For the text-containing cell, return its midpoint in (x, y) coordinate format. 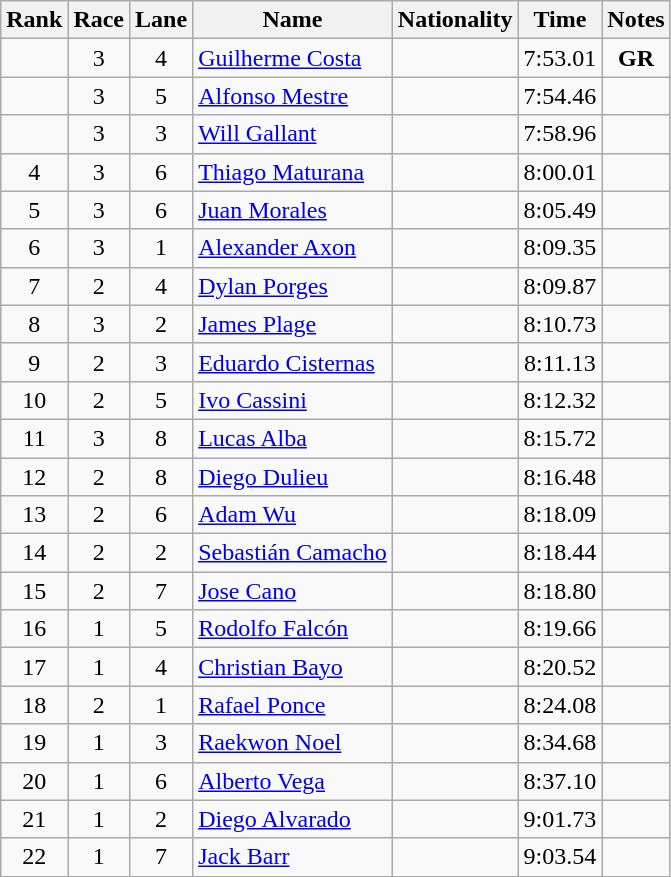
8:10.73 (560, 324)
8:09.35 (560, 248)
Alexander Axon (293, 248)
17 (34, 667)
8:16.48 (560, 477)
Rodolfo Falcón (293, 629)
Juan Morales (293, 210)
8:18.80 (560, 591)
8:09.87 (560, 286)
7:54.46 (560, 96)
7:58.96 (560, 134)
8:12.32 (560, 400)
Dylan Porges (293, 286)
8:18.44 (560, 553)
James Plage (293, 324)
9 (34, 362)
GR (636, 58)
8:20.52 (560, 667)
8:34.68 (560, 743)
15 (34, 591)
8:11.13 (560, 362)
14 (34, 553)
8:19.66 (560, 629)
Adam Wu (293, 515)
Raekwon Noel (293, 743)
21 (34, 819)
22 (34, 857)
Name (293, 20)
Rank (34, 20)
7:53.01 (560, 58)
Jose Cano (293, 591)
Alberto Vega (293, 781)
Diego Dulieu (293, 477)
10 (34, 400)
11 (34, 438)
Lane (162, 20)
Time (560, 20)
Guilherme Costa (293, 58)
18 (34, 705)
Eduardo Cisternas (293, 362)
Race (99, 20)
8:00.01 (560, 172)
Rafael Ponce (293, 705)
9:03.54 (560, 857)
Alfonso Mestre (293, 96)
Jack Barr (293, 857)
8:24.08 (560, 705)
8:37.10 (560, 781)
19 (34, 743)
8:05.49 (560, 210)
Diego Alvarado (293, 819)
8:15.72 (560, 438)
13 (34, 515)
Thiago Maturana (293, 172)
Ivo Cassini (293, 400)
Nationality (455, 20)
8:18.09 (560, 515)
Lucas Alba (293, 438)
20 (34, 781)
16 (34, 629)
9:01.73 (560, 819)
Will Gallant (293, 134)
Notes (636, 20)
12 (34, 477)
Christian Bayo (293, 667)
Sebastián Camacho (293, 553)
